Pinpoint the cell where the given text exists, returning its (x, y) midpoint coordinate. 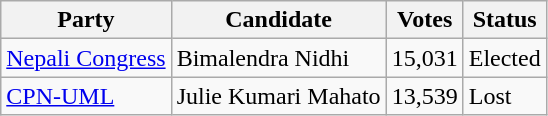
Votes (424, 20)
Party (86, 20)
Elected (504, 58)
Candidate (278, 20)
Lost (504, 96)
Status (504, 20)
Julie Kumari Mahato (278, 96)
Bimalendra Nidhi (278, 58)
15,031 (424, 58)
Nepali Congress (86, 58)
13,539 (424, 96)
CPN-UML (86, 96)
